Locate the cell with the specified text and output its [x, y] center coordinate. 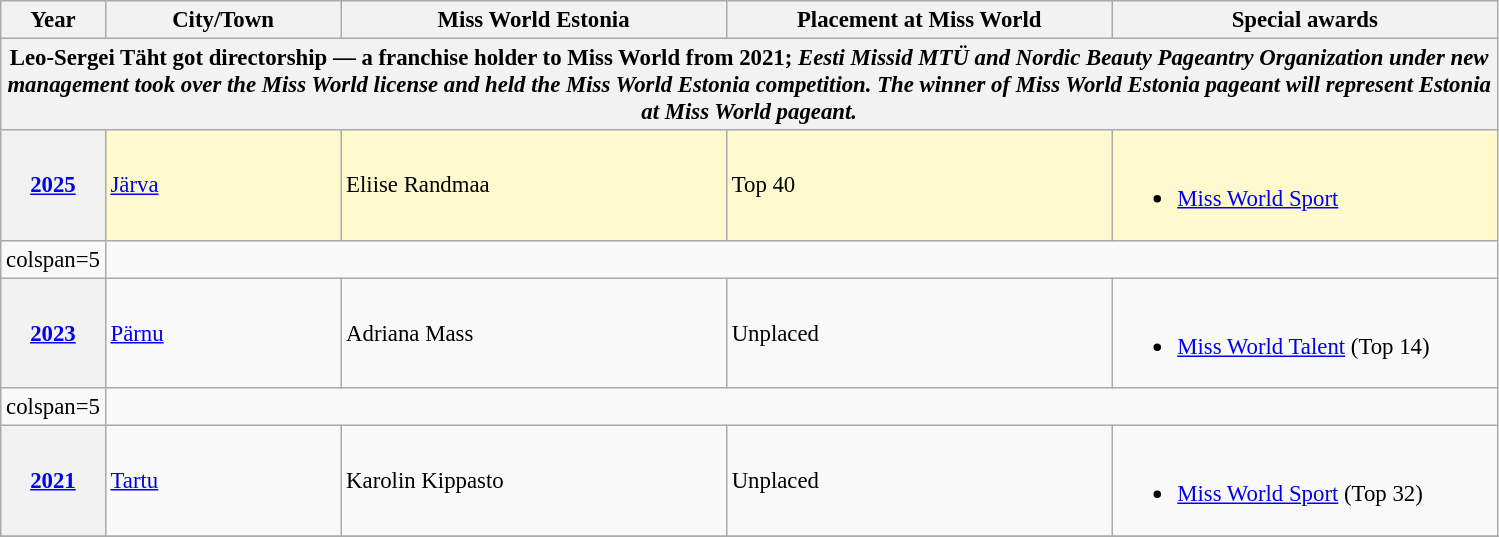
Top 40 [919, 185]
Miss World Estonia [534, 20]
City/Town [223, 20]
Pärnu [223, 333]
Adriana Mass [534, 333]
2021 [53, 481]
Tartu [223, 481]
Miss World Sport [1305, 185]
Placement at Miss World [919, 20]
Special awards [1305, 20]
Miss World Talent (Top 14) [1305, 333]
2023 [53, 333]
Karolin Kippasto [534, 481]
Järva [223, 185]
Miss World Sport (Top 32) [1305, 481]
Eliise Randmaa [534, 185]
2025 [53, 185]
Year [53, 20]
